Detect which cell encompasses the target text, then output its [x, y] center coordinate. 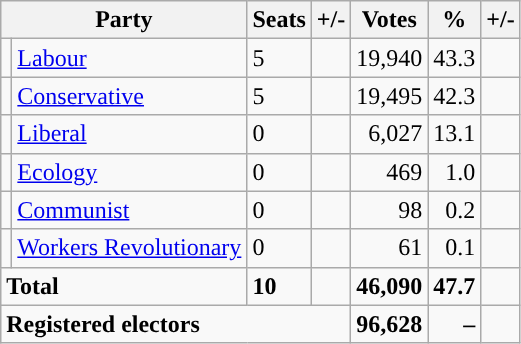
19,495 [390, 96]
0.1 [454, 248]
469 [390, 172]
Liberal [130, 134]
10 [279, 286]
42.3 [454, 96]
19,940 [390, 58]
Communist [130, 210]
Workers Revolutionary [130, 248]
Registered electors [176, 324]
Party [124, 20]
6,027 [390, 134]
13.1 [454, 134]
Labour [130, 58]
61 [390, 248]
47.7 [454, 286]
1.0 [454, 172]
% [454, 20]
Seats [279, 20]
Ecology [130, 172]
Conservative [130, 96]
Total [124, 286]
46,090 [390, 286]
Votes [390, 20]
43.3 [454, 58]
98 [390, 210]
0.2 [454, 210]
– [454, 324]
96,628 [390, 324]
